Locate the cell with the specified text and output its (x, y) center coordinate. 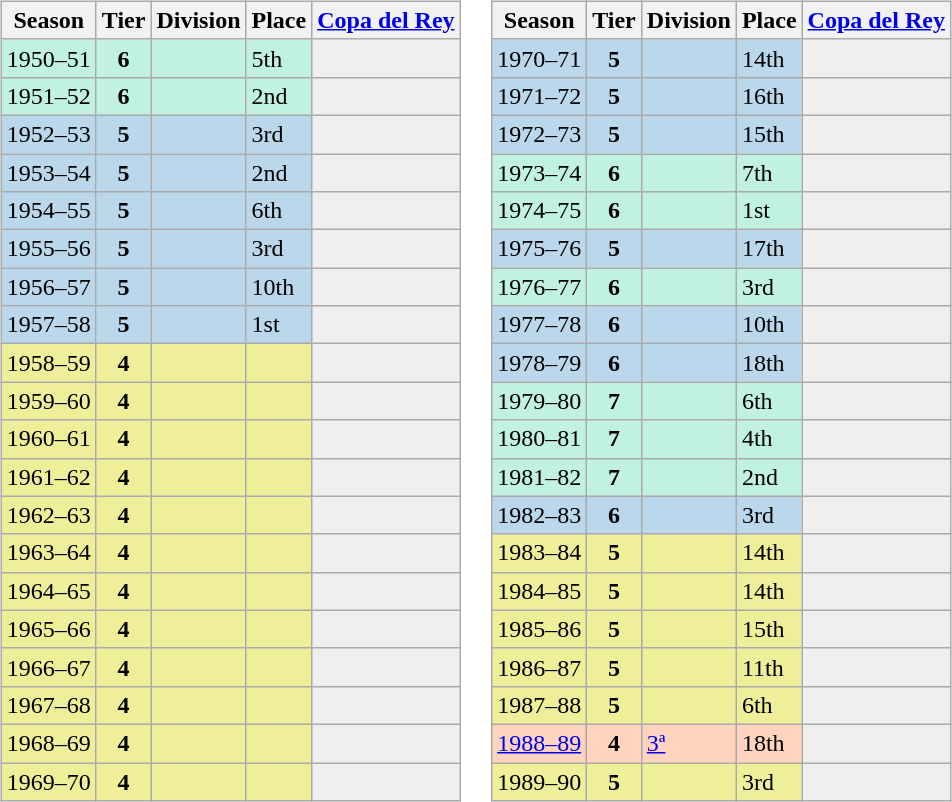
1988–89 (540, 743)
17th (769, 249)
1956–57 (48, 287)
1963–64 (48, 553)
1968–69 (48, 743)
1983–84 (540, 553)
1981–82 (540, 477)
1960–61 (48, 439)
1957–58 (48, 325)
1978–79 (540, 363)
1980–81 (540, 439)
1965–66 (48, 629)
1966–67 (48, 667)
1952–53 (48, 134)
1961–62 (48, 477)
1953–54 (48, 173)
1984–85 (540, 591)
1959–60 (48, 401)
1986–87 (540, 667)
7th (769, 173)
16th (769, 96)
11th (769, 667)
1985–86 (540, 629)
1969–70 (48, 781)
5th (279, 58)
1950–51 (48, 58)
1971–72 (540, 96)
4th (769, 439)
1987–88 (540, 705)
1955–56 (48, 249)
1974–75 (540, 211)
1970–71 (540, 58)
1954–55 (48, 211)
1977–78 (540, 325)
1973–74 (540, 173)
1972–73 (540, 134)
1982–83 (540, 515)
1976–77 (540, 287)
1962–63 (48, 515)
1951–52 (48, 96)
3ª (688, 743)
1975–76 (540, 249)
1979–80 (540, 401)
1989–90 (540, 781)
1958–59 (48, 363)
1967–68 (48, 705)
1964–65 (48, 591)
